Search for the cell housing the specified text and yield its (X, Y) center coordinate. 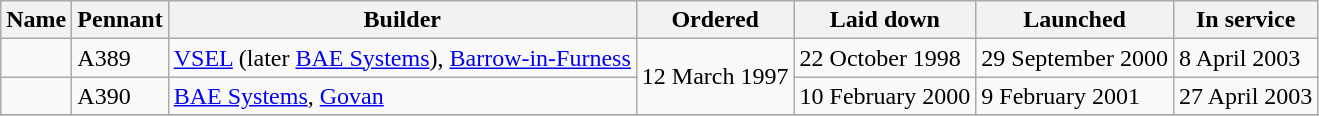
VSEL (later BAE Systems), Barrow-in-Furness (402, 58)
Launched (1075, 20)
BAE Systems, Govan (402, 96)
Laid down (885, 20)
Ordered (715, 20)
Pennant (120, 20)
A389 (120, 58)
Name (36, 20)
A390 (120, 96)
27 April 2003 (1245, 96)
8 April 2003 (1245, 58)
22 October 1998 (885, 58)
10 February 2000 (885, 96)
12 March 1997 (715, 77)
29 September 2000 (1075, 58)
In service (1245, 20)
9 February 2001 (1075, 96)
Builder (402, 20)
